Extract the (X, Y) coordinate from the center of the cell holding the provided text.  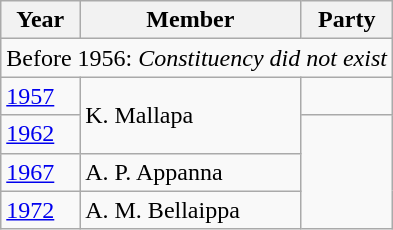
A. M. Bellaippa (190, 210)
1972 (40, 210)
Party (346, 20)
A. P. Appanna (190, 172)
K. Mallapa (190, 115)
1967 (40, 172)
1962 (40, 134)
Before 1956: Constituency did not exist (197, 58)
Member (190, 20)
1957 (40, 96)
Year (40, 20)
